Provide the [X, Y] coordinate of the cell's center where the given text is located.  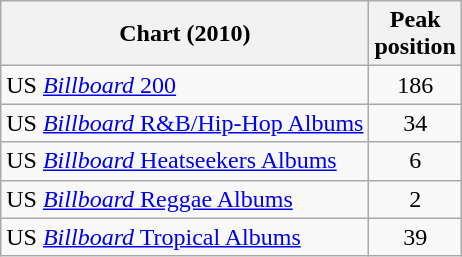
US Billboard Tropical Albums [185, 237]
US Billboard R&B/Hip-Hop Albums [185, 123]
US Billboard Reggae Albums [185, 199]
34 [415, 123]
US Billboard Heatseekers Albums [185, 161]
2 [415, 199]
6 [415, 161]
Peakposition [415, 34]
186 [415, 85]
Chart (2010) [185, 34]
39 [415, 237]
US Billboard 200 [185, 85]
